Extract the (X, Y) coordinate from the center of the cell holding the provided text.  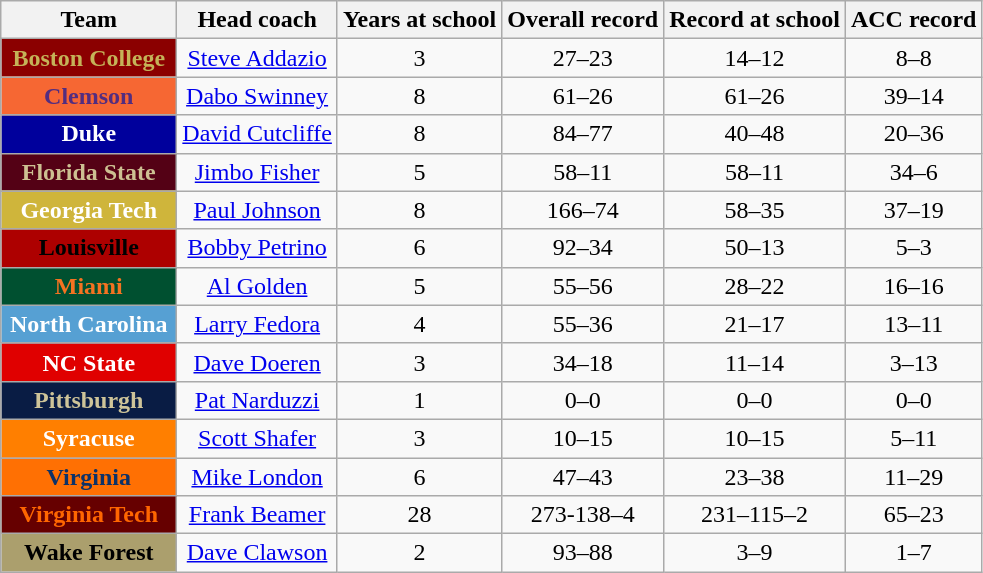
Mike London (258, 477)
92–34 (583, 248)
Steve Addazio (258, 58)
3–9 (755, 553)
Duke (89, 134)
Pittsburgh (89, 400)
Dave Doeren (258, 362)
273-138–4 (583, 515)
Years at school (419, 20)
Overall record (583, 20)
Pat Narduzzi (258, 400)
Dabo Swinney (258, 96)
Louisville (89, 248)
16–16 (914, 286)
39–14 (914, 96)
Boston College (89, 58)
47–43 (583, 477)
5–3 (914, 248)
3–13 (914, 362)
Wake Forest (89, 553)
28–22 (755, 286)
Scott Shafer (258, 438)
Miami (89, 286)
55–36 (583, 324)
David Cutcliffe (258, 134)
Syracuse (89, 438)
2 (419, 553)
Clemson (89, 96)
84–77 (583, 134)
1 (419, 400)
Bobby Petrino (258, 248)
58–35 (755, 210)
28 (419, 515)
1–7 (914, 553)
65–23 (914, 515)
34–18 (583, 362)
20–36 (914, 134)
Record at school (755, 20)
Paul Johnson (258, 210)
NC State (89, 362)
4 (419, 324)
Georgia Tech (89, 210)
11–29 (914, 477)
27–23 (583, 58)
Virginia Tech (89, 515)
40–48 (755, 134)
14–12 (755, 58)
166–74 (583, 210)
Larry Fedora (258, 324)
Virginia (89, 477)
ACC record (914, 20)
Frank Beamer (258, 515)
Al Golden (258, 286)
50–13 (755, 248)
93–88 (583, 553)
Head coach (258, 20)
Dave Clawson (258, 553)
11–14 (755, 362)
5–11 (914, 438)
21–17 (755, 324)
Team (89, 20)
North Carolina (89, 324)
23–38 (755, 477)
231–115–2 (755, 515)
37–19 (914, 210)
Jimbo Fisher (258, 172)
Florida State (89, 172)
13–11 (914, 324)
8–8 (914, 58)
55–56 (583, 286)
34–6 (914, 172)
